Output the [x, y] coordinate of the center of the cell containing the given text.  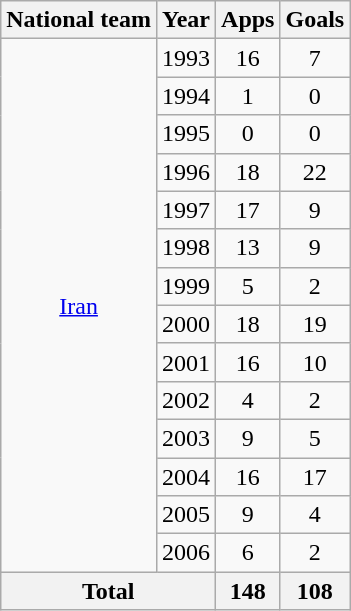
Goals [315, 20]
2004 [186, 477]
2006 [186, 553]
22 [315, 172]
10 [315, 362]
1993 [186, 58]
Year [186, 20]
19 [315, 324]
2005 [186, 515]
Iran [79, 306]
Total [108, 591]
1996 [186, 172]
7 [315, 58]
1998 [186, 248]
13 [248, 248]
National team [79, 20]
2001 [186, 362]
1994 [186, 96]
1999 [186, 286]
Apps [248, 20]
2003 [186, 438]
1 [248, 96]
6 [248, 553]
1995 [186, 134]
108 [315, 591]
2002 [186, 400]
148 [248, 591]
2000 [186, 324]
1997 [186, 210]
